Pinpoint the cell where the given text exists, returning its [X, Y] midpoint coordinate. 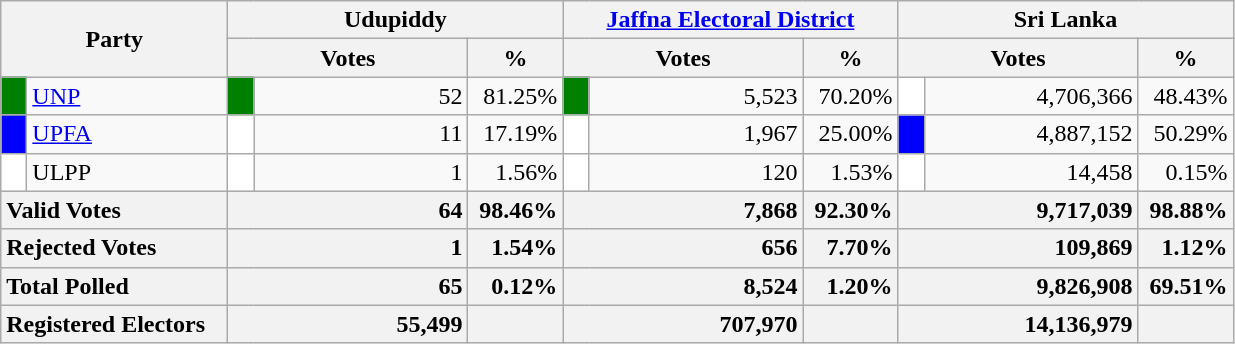
ULPP [128, 172]
4,887,152 [1031, 134]
1.12% [1186, 248]
98.46% [516, 210]
109,869 [1018, 248]
7.70% [850, 248]
52 [361, 96]
Valid Votes [114, 210]
14,136,979 [1018, 324]
14,458 [1031, 172]
707,970 [683, 324]
65 [348, 286]
11 [361, 134]
8,524 [683, 286]
92.30% [850, 210]
9,717,039 [1018, 210]
70.20% [850, 96]
Party [114, 39]
69.51% [1186, 286]
5,523 [696, 96]
4,706,366 [1031, 96]
48.43% [1186, 96]
0.12% [516, 286]
1,967 [696, 134]
Total Polled [114, 286]
Rejected Votes [114, 248]
9,826,908 [1018, 286]
81.25% [516, 96]
Udupiddy [396, 20]
1.53% [850, 172]
98.88% [1186, 210]
UPFA [128, 134]
Sri Lanka [1066, 20]
50.29% [1186, 134]
0.15% [1186, 172]
17.19% [516, 134]
UNP [128, 96]
120 [696, 172]
1.56% [516, 172]
25.00% [850, 134]
Jaffna Electoral District [730, 20]
Registered Electors [114, 324]
656 [683, 248]
55,499 [348, 324]
1.20% [850, 286]
64 [348, 210]
7,868 [683, 210]
1.54% [516, 248]
